Pinpoint the cell where the given text exists, returning its [X, Y] midpoint coordinate. 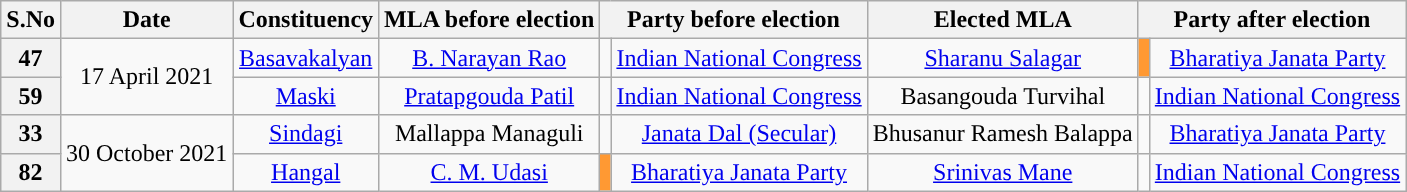
33 [31, 134]
B. Narayan Rao [490, 58]
17 April 2021 [146, 77]
82 [31, 172]
Janata Dal (Secular) [739, 134]
Party after election [1272, 20]
Sharanu Salagar [1002, 58]
Maski [306, 96]
Hangal [306, 172]
Constituency [306, 20]
Elected MLA [1002, 20]
MLA before election [490, 20]
47 [31, 58]
Sindagi [306, 134]
59 [31, 96]
Date [146, 20]
Basavakalyan [306, 58]
C. M. Udasi [490, 172]
Bhusanur Ramesh Balappa [1002, 134]
Basangouda Turvihal [1002, 96]
Party before election [734, 20]
Srinivas Mane [1002, 172]
Mallappa Managuli [490, 134]
30 October 2021 [146, 153]
S.No [31, 20]
Pratapgouda Patil [490, 96]
